Scan for the cell matching the given text and deliver its (X, Y) coordinate at center. 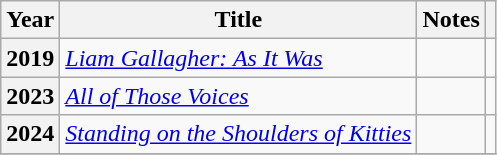
2024 (30, 134)
Year (30, 20)
Liam Gallagher: As It Was (238, 58)
All of Those Voices (238, 96)
2023 (30, 96)
Title (238, 20)
2019 (30, 58)
Notes (451, 20)
Standing on the Shoulders of Kitties (238, 134)
